Identify which cell holds the provided text, then report its (X, Y) central coordinate. 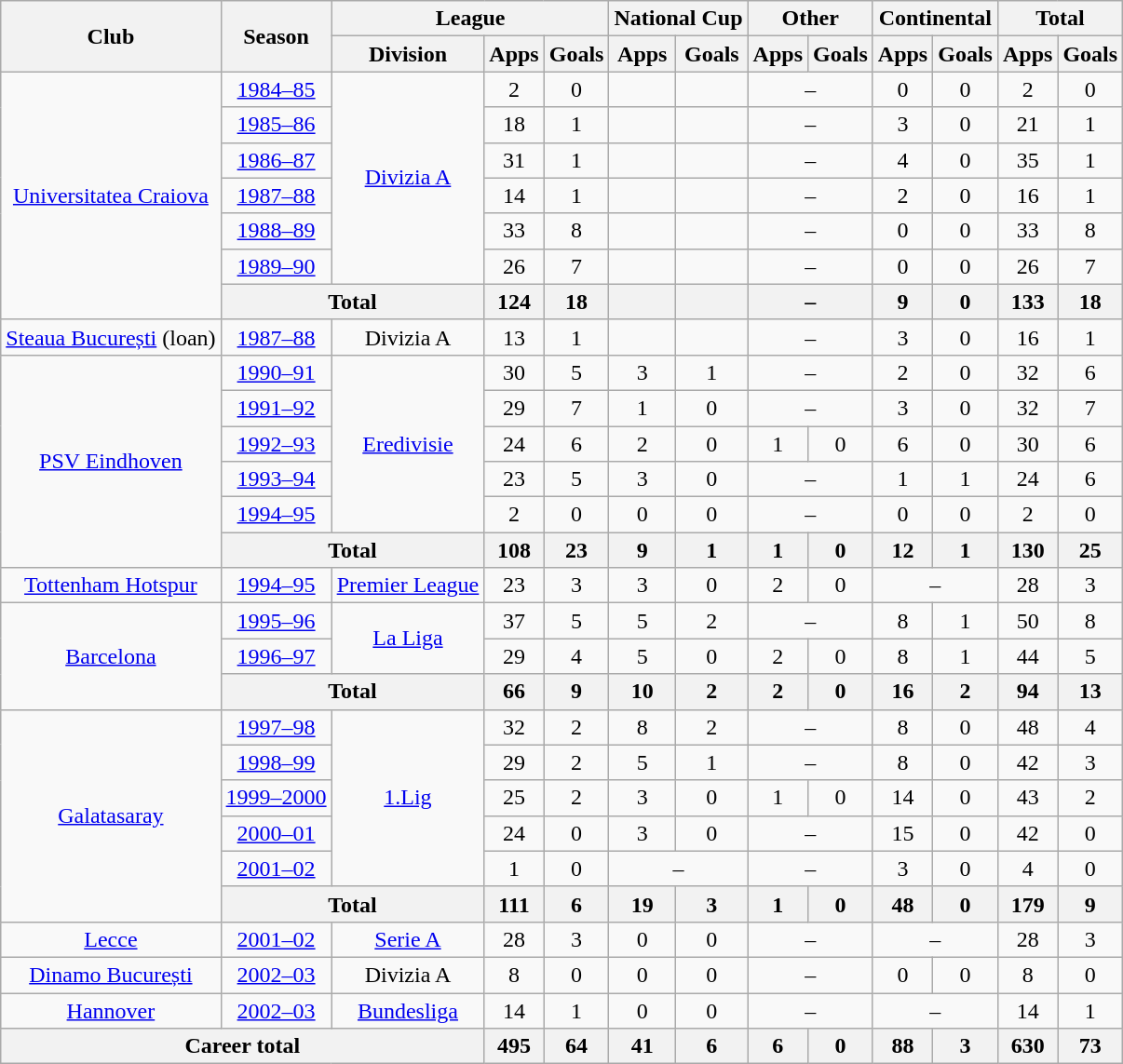
1984–85 (276, 89)
National Cup (678, 19)
44 (1027, 656)
1996–97 (276, 656)
Season (276, 36)
Serie A (408, 939)
Division (408, 54)
495 (514, 1046)
1988–89 (276, 231)
1993–94 (276, 479)
La Liga (408, 639)
Other (810, 19)
1997–98 (276, 727)
2000–01 (276, 833)
66 (514, 692)
1992–93 (276, 444)
64 (576, 1046)
1.Lig (408, 798)
Barcelona (111, 656)
88 (902, 1046)
Hannover (111, 1010)
Tottenham Hotspur (111, 586)
PSV Eindhoven (111, 461)
179 (1027, 904)
Club (111, 36)
15 (902, 833)
Universitatea Craiova (111, 195)
1990–91 (276, 372)
1995–96 (276, 621)
10 (643, 692)
630 (1027, 1046)
Bundesliga (408, 1010)
41 (643, 1046)
19 (643, 904)
124 (514, 302)
31 (514, 160)
43 (1027, 798)
Premier League (408, 586)
94 (1027, 692)
73 (1090, 1046)
133 (1027, 302)
Galatasaray (111, 815)
Career total (242, 1046)
1999–2000 (276, 798)
111 (514, 904)
League (470, 19)
Eredivisie (408, 443)
1986–87 (276, 160)
1998–99 (276, 762)
21 (1027, 125)
Lecce (111, 939)
Continental (935, 19)
1985–86 (276, 125)
50 (1027, 621)
Dinamo București (111, 975)
Steaua București (loan) (111, 337)
37 (514, 621)
108 (514, 550)
1991–92 (276, 408)
35 (1027, 160)
130 (1027, 550)
12 (902, 550)
1989–90 (276, 266)
